For the text-containing cell, return its midpoint in [x, y] coordinate format. 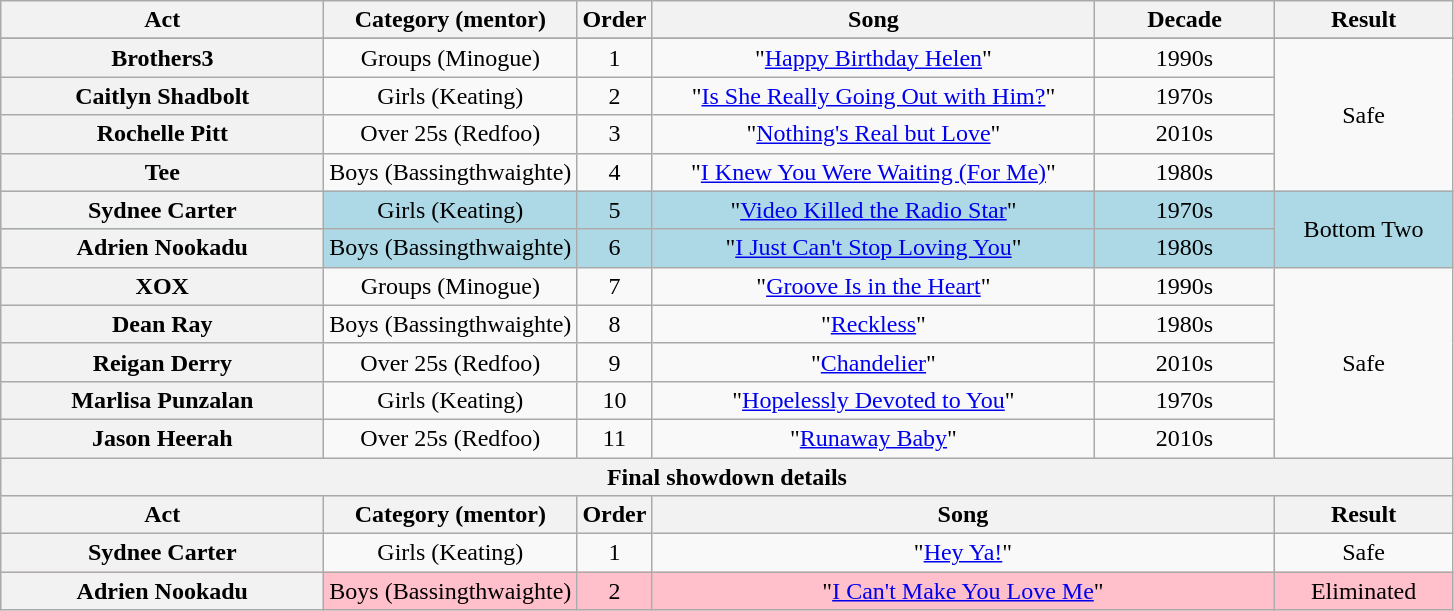
10 [614, 400]
Decade [1184, 20]
3 [614, 134]
Tee [162, 172]
"Happy Birthday Helen" [874, 58]
"Runaway Baby" [874, 438]
Dean Ray [162, 324]
"Nothing's Real but Love" [874, 134]
11 [614, 438]
"Video Killed the Radio Star" [874, 210]
8 [614, 324]
Caitlyn Shadbolt [162, 96]
"I Can't Make You Love Me" [963, 591]
"I Knew You Were Waiting (For Me)" [874, 172]
"Hopelessly Devoted to You" [874, 400]
"Hey Ya!" [963, 553]
6 [614, 248]
9 [614, 362]
"Groove Is in the Heart" [874, 286]
"I Just Can't Stop Loving You" [874, 248]
Brothers3 [162, 58]
7 [614, 286]
Jason Heerah [162, 438]
5 [614, 210]
4 [614, 172]
Final showdown details [727, 477]
Reigan Derry [162, 362]
Marlisa Punzalan [162, 400]
Rochelle Pitt [162, 134]
Bottom Two [1364, 229]
"Reckless" [874, 324]
Eliminated [1364, 591]
"Is She Really Going Out with Him?" [874, 96]
"Chandelier" [874, 362]
XOX [162, 286]
